Search for the cell housing the specified text and yield its (x, y) center coordinate. 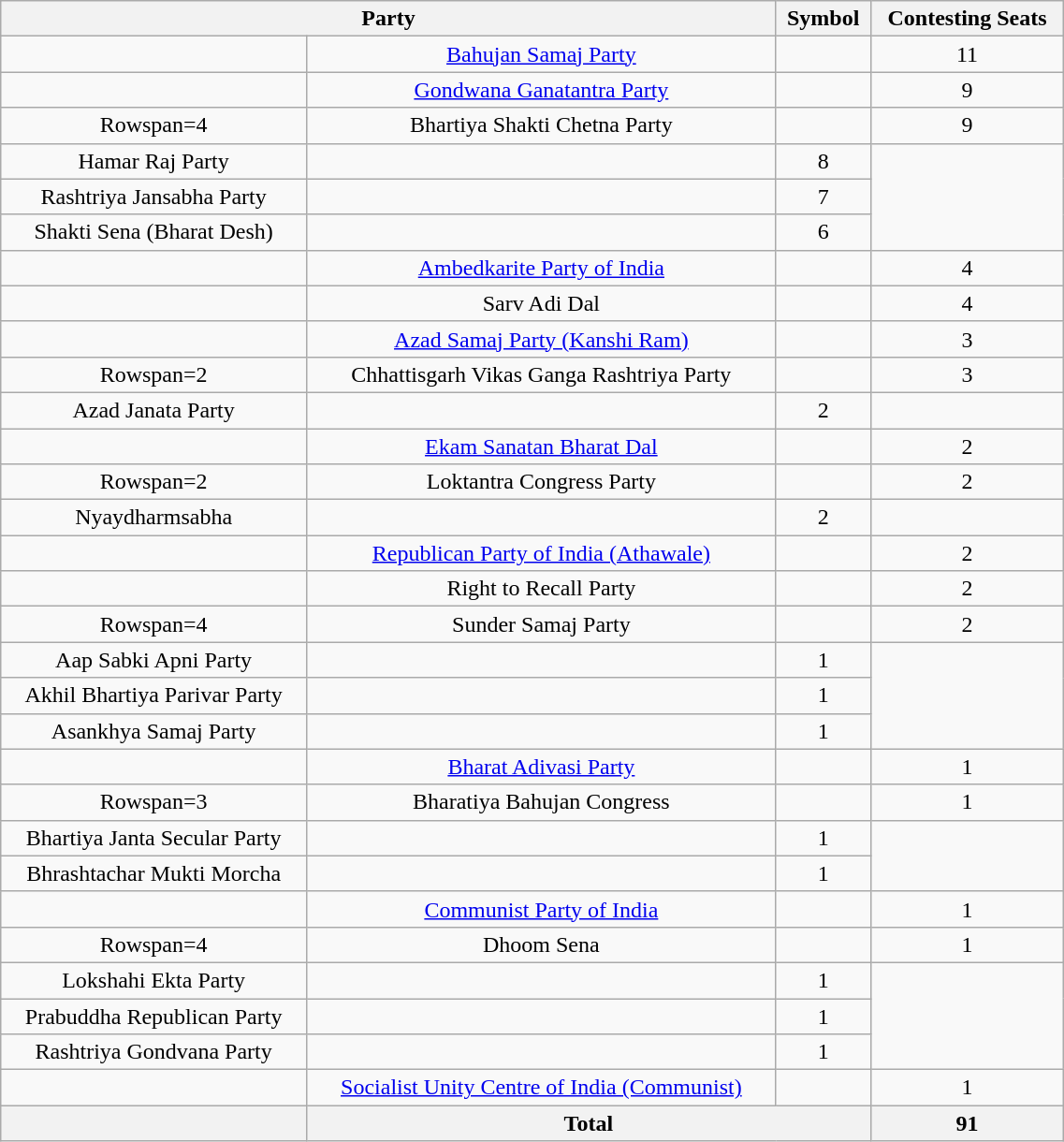
Akhil Bhartiya Parivar Party (153, 695)
Sunder Samaj Party (541, 624)
Ekam Sanatan Bharat Dal (541, 447)
Chhattisgarh Vikas Ganga Rashtriya Party (541, 374)
Prabuddha Republican Party (153, 1016)
Contesting Seats (968, 19)
Rowspan=3 (153, 802)
Rashtriya Jansabha Party (153, 197)
Party (388, 19)
Total (588, 1123)
Aap Sabki Apni Party (153, 660)
Communist Party of India (541, 909)
Symbol (824, 19)
91 (968, 1123)
Nyaydharmsabha (153, 518)
Socialist Unity Centre of India (Communist) (541, 1088)
Bharatiya Bahujan Congress (541, 802)
Lokshahi Ekta Party (153, 980)
Hamar Raj Party (153, 161)
Bhartiya Janta Secular Party (153, 838)
Asankhya Samaj Party (153, 731)
Rashtriya Gondvana Party (153, 1052)
7 (824, 197)
6 (824, 232)
Shakti Sena (Bharat Desh) (153, 232)
Sarv Adi Dal (541, 303)
Bhrashtachar Mukti Morcha (153, 873)
Right to Recall Party (541, 589)
Ambedkarite Party of India (541, 268)
Dhoom Sena (541, 944)
Bharat Adivasi Party (541, 767)
Republican Party of India (Athawale) (541, 553)
Azad Janata Party (153, 410)
Loktantra Congress Party (541, 482)
Azad Samaj Party (Kanshi Ram) (541, 339)
11 (968, 54)
8 (824, 161)
Gondwana Ganatantra Party (541, 90)
Bhartiya Shakti Chetna Party (541, 125)
Bahujan Samaj Party (541, 54)
